Determine the [x, y] coordinate at the center of the cell enclosing the given text.  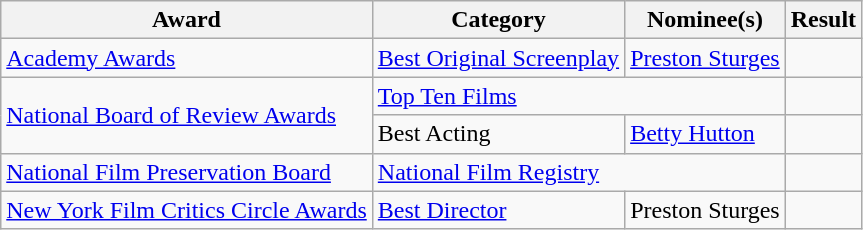
Top Ten Films [578, 96]
Result [823, 20]
National Film Registry [578, 172]
Best Acting [498, 134]
National Board of Review Awards [187, 115]
Nominee(s) [706, 20]
Betty Hutton [706, 134]
Best Director [498, 210]
National Film Preservation Board [187, 172]
Category [498, 20]
Best Original Screenplay [498, 58]
New York Film Critics Circle Awards [187, 210]
Academy Awards [187, 58]
Award [187, 20]
